Return [x, y] of the center of cell containing provided text 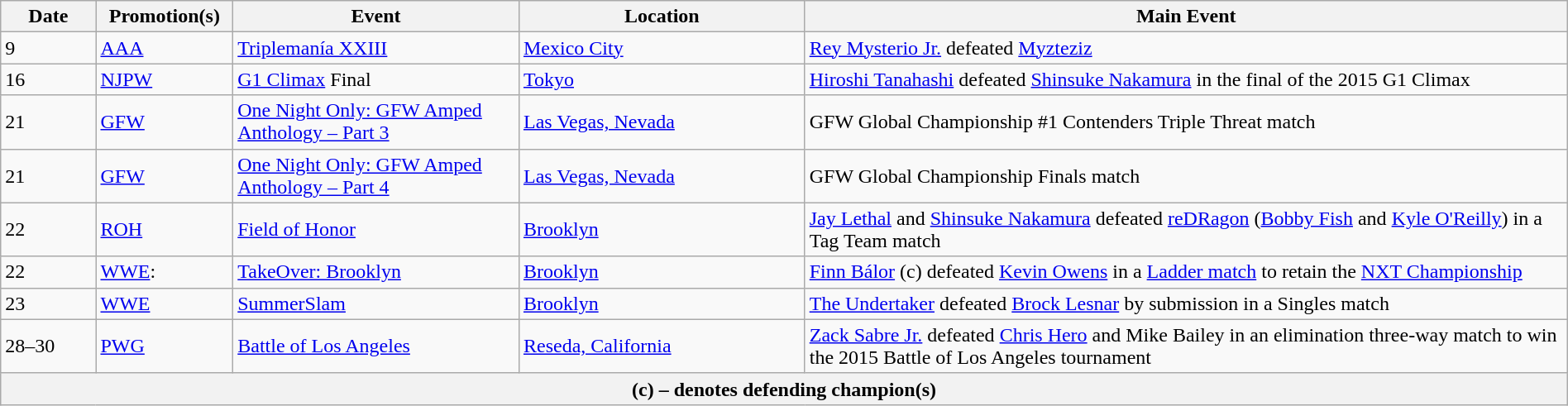
GFW Global Championship #1 Contenders Triple Threat match [1186, 122]
28–30 [48, 346]
Event [376, 17]
GFW Global Championship Finals match [1186, 175]
The Undertaker defeated Brock Lesnar by submission in a Singles match [1186, 303]
(c) – denotes defending champion(s) [784, 389]
Triplemanía XXIII [376, 48]
Field of Honor [376, 230]
TakeOver: Brooklyn [376, 272]
NJPW [165, 79]
9 [48, 48]
Reseda, California [662, 346]
AAA [165, 48]
Battle of Los Angeles [376, 346]
Zack Sabre Jr. defeated Chris Hero and Mike Bailey in an elimination three-way match to win the 2015 Battle of Los Angeles tournament [1186, 346]
WWE [165, 303]
One Night Only: GFW Amped Anthology – Part 4 [376, 175]
One Night Only: GFW Amped Anthology – Part 3 [376, 122]
16 [48, 79]
ROH [165, 230]
Finn Bálor (c) defeated Kevin Owens in a Ladder match to retain the NXT Championship [1186, 272]
Rey Mysterio Jr. defeated Myzteziz [1186, 48]
23 [48, 303]
Date [48, 17]
Tokyo [662, 79]
WWE: [165, 272]
G1 Climax Final [376, 79]
PWG [165, 346]
Main Event [1186, 17]
Promotion(s) [165, 17]
Jay Lethal and Shinsuke Nakamura defeated reDRagon (Bobby Fish and Kyle O'Reilly) in a Tag Team match [1186, 230]
SummerSlam [376, 303]
Location [662, 17]
Hiroshi Tanahashi defeated Shinsuke Nakamura in the final of the 2015 G1 Climax [1186, 79]
Mexico City [662, 48]
